From the cell containing the given text, extract its center point as (X, Y) coordinate. 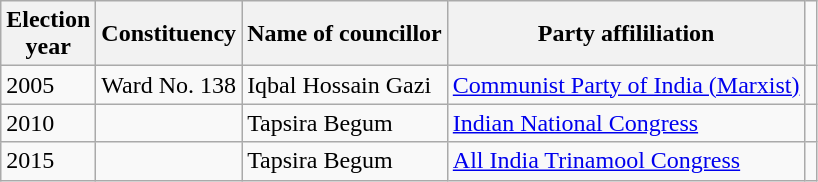
Iqbal Hossain Gazi (345, 85)
Communist Party of India (Marxist) (626, 85)
All India Trinamool Congress (626, 161)
2010 (48, 123)
Ward No. 138 (169, 85)
Constituency (169, 34)
Name of councillor (345, 34)
Election year (48, 34)
Indian National Congress (626, 123)
2005 (48, 85)
2015 (48, 161)
Party affililiation (626, 34)
